From the cell containing the given text, extract its center point as [x, y] coordinate. 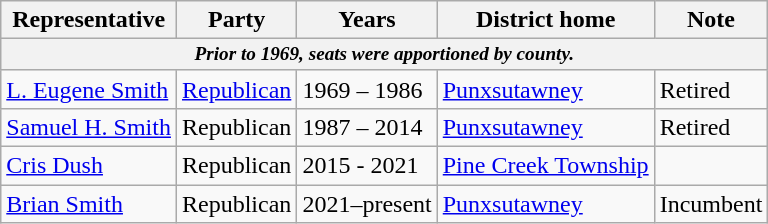
Pine Creek Township [546, 166]
Prior to 1969, seats were apportioned by county. [384, 55]
Note [711, 20]
Party [236, 20]
Brian Smith [89, 204]
Representative [89, 20]
Samuel H. Smith [89, 128]
2015 - 2021 [367, 166]
Incumbent [711, 204]
L. Eugene Smith [89, 89]
District home [546, 20]
Years [367, 20]
2021–present [367, 204]
1969 – 1986 [367, 89]
Cris Dush [89, 166]
1987 – 2014 [367, 128]
